Extract the (x, y) coordinate from the center of the cell holding the provided text.  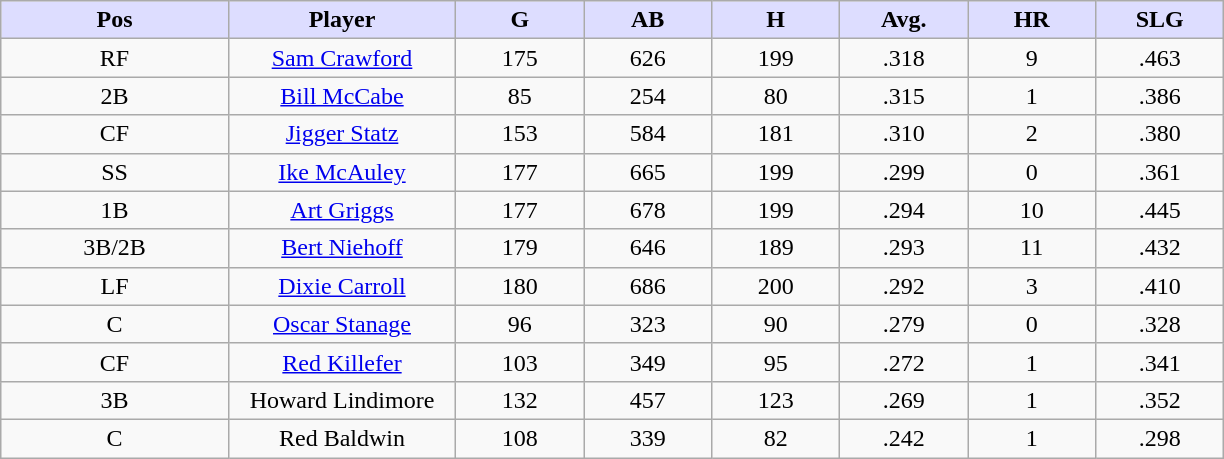
.380 (1160, 134)
Red Baldwin (342, 438)
.463 (1160, 58)
Howard Lindimore (342, 400)
95 (776, 362)
RF (115, 58)
Avg. (904, 20)
.299 (904, 172)
.328 (1160, 324)
.293 (904, 248)
.242 (904, 438)
189 (776, 248)
SLG (1160, 20)
2 (1032, 134)
Player (342, 20)
181 (776, 134)
.341 (1160, 362)
323 (648, 324)
665 (648, 172)
.361 (1160, 172)
90 (776, 324)
10 (1032, 210)
SS (115, 172)
.432 (1160, 248)
Dixie Carroll (342, 286)
11 (1032, 248)
.386 (1160, 96)
.445 (1160, 210)
626 (648, 58)
.292 (904, 286)
2B (115, 96)
1B (115, 210)
Ike McAuley (342, 172)
H (776, 20)
103 (520, 362)
85 (520, 96)
Red Killefer (342, 362)
Bill McCabe (342, 96)
584 (648, 134)
.315 (904, 96)
3 (1032, 286)
200 (776, 286)
Sam Crawford (342, 58)
G (520, 20)
457 (648, 400)
.272 (904, 362)
179 (520, 248)
Art Griggs (342, 210)
HR (1032, 20)
686 (648, 286)
.279 (904, 324)
Oscar Stanage (342, 324)
646 (648, 248)
.294 (904, 210)
153 (520, 134)
80 (776, 96)
175 (520, 58)
Jigger Statz (342, 134)
349 (648, 362)
132 (520, 400)
339 (648, 438)
9 (1032, 58)
180 (520, 286)
AB (648, 20)
Bert Niehoff (342, 248)
123 (776, 400)
678 (648, 210)
.269 (904, 400)
.410 (1160, 286)
96 (520, 324)
.298 (1160, 438)
LF (115, 286)
.310 (904, 134)
.318 (904, 58)
108 (520, 438)
.352 (1160, 400)
82 (776, 438)
3B (115, 400)
3B/2B (115, 248)
254 (648, 96)
Pos (115, 20)
